Scan for the cell matching the given text and deliver its [X, Y] coordinate at center. 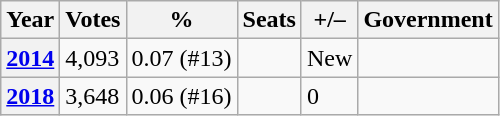
0.07 (#13) [182, 58]
0 [329, 96]
0.06 (#16) [182, 96]
New [329, 58]
2018 [30, 96]
3,648 [93, 96]
% [182, 20]
Seats [269, 20]
Votes [93, 20]
Government [428, 20]
2014 [30, 58]
4,093 [93, 58]
+/– [329, 20]
Year [30, 20]
